Locate the cell with the specified text and output its [x, y] center coordinate. 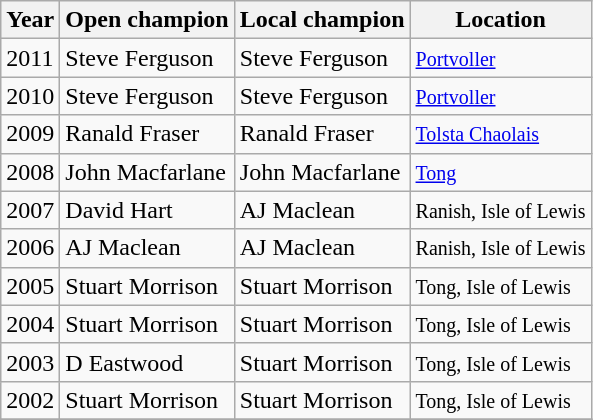
Year [30, 20]
2010 [30, 96]
Tolsta Chaolais [500, 134]
2006 [30, 248]
David Hart [147, 210]
2008 [30, 172]
2003 [30, 362]
Open champion [147, 20]
2004 [30, 324]
Local champion [322, 20]
Tong [500, 172]
2005 [30, 286]
2002 [30, 400]
D Eastwood [147, 362]
2011 [30, 58]
2009 [30, 134]
2007 [30, 210]
Location [500, 20]
